From the cell containing the given text, extract its center point as [X, Y] coordinate. 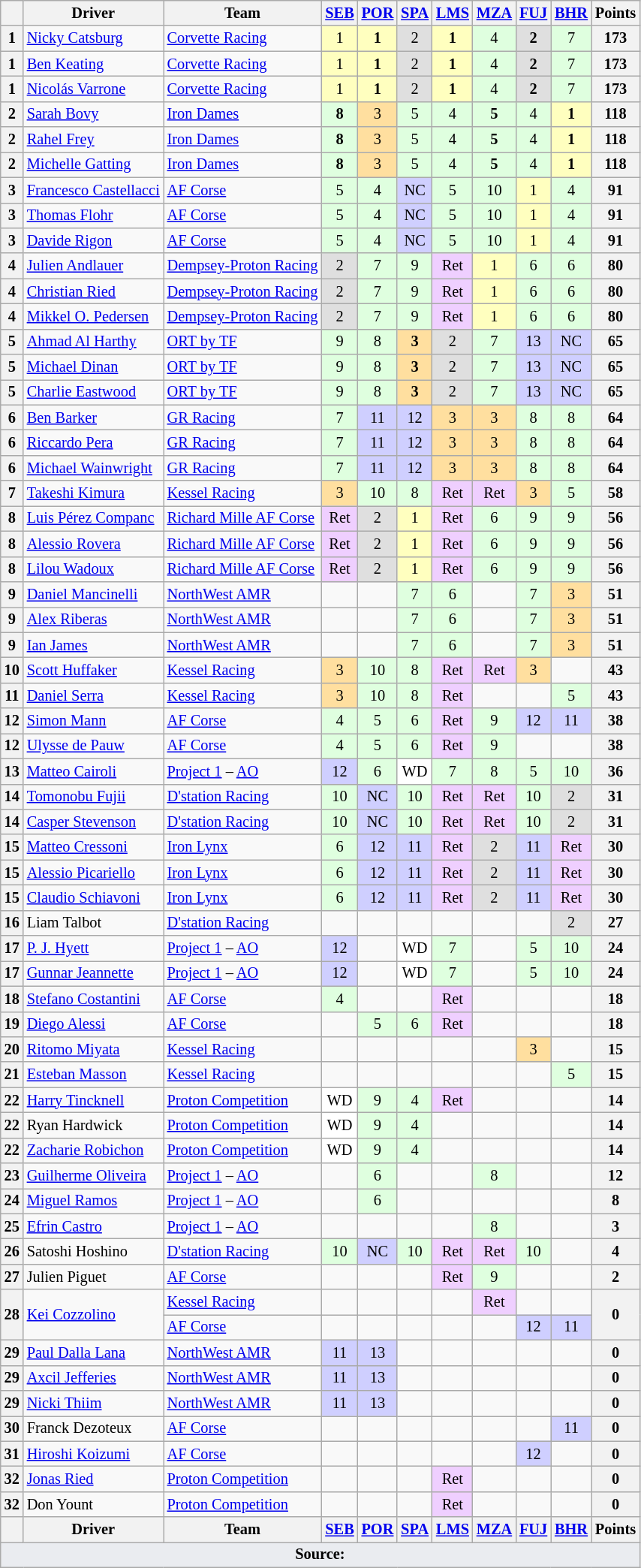
Julien Piguet [93, 1277]
Diego Alessi [93, 1024]
P. J. Hyett [93, 948]
Tomonobu Fujii [93, 797]
Ahmad Al Harthy [93, 342]
16 [12, 923]
Paul Dalla Lana [93, 1352]
Claudio Schiavoni [93, 897]
Don Yount [93, 1504]
Harry Tincknell [93, 1100]
Michael Dinan [93, 367]
36 [615, 771]
Mikkel O. Pedersen [93, 316]
Hiroshi Koizumi [93, 1454]
Davide Rigon [93, 240]
Matteo Cressoni [93, 847]
Ulysse de Pauw [93, 746]
25 [12, 1226]
19 [12, 1024]
Gunnar Jeannette [93, 973]
Source: [320, 1554]
Sarah Bovy [93, 114]
Axcil Jefferies [93, 1378]
58 [615, 493]
Alessio Picariello [93, 873]
23 [12, 1176]
Luis Pérez Companc [93, 518]
Alessio Rovera [93, 544]
Liam Talbot [93, 923]
28 [12, 1314]
Esteban Masson [93, 1075]
Daniel Serra [93, 695]
Charlie Eastwood [93, 392]
Franck Dezoteux [93, 1428]
Nicki Thiim [93, 1403]
20 [12, 1049]
Ritomo Miyata [93, 1049]
Ryan Hardwick [93, 1125]
Julien Andlauer [93, 266]
Riccardo Pera [93, 442]
Simon Mann [93, 721]
Daniel Mancinelli [93, 594]
Rahel Frey [93, 140]
Thomas Flohr [93, 216]
Scott Huffaker [93, 670]
Ben Barker [93, 418]
Christian Ried [93, 291]
Jonas Ried [93, 1479]
Takeshi Kimura [93, 493]
Casper Stevenson [93, 822]
Nicolás Varrone [93, 89]
Satoshi Hoshino [93, 1252]
Ian James [93, 645]
Zacharie Robichon [93, 1150]
Michelle Gatting [93, 164]
Guilherme Oliveira [93, 1176]
Michael Wainwright [93, 468]
Nicky Catsburg [93, 38]
Francesco Castellacci [93, 190]
21 [12, 1075]
Alex Riberas [93, 620]
Stefano Costantini [93, 999]
Kei Cozzolino [93, 1314]
Matteo Cairoli [93, 771]
Efrin Castro [93, 1226]
26 [12, 1252]
Ben Keating [93, 64]
Lilou Wadoux [93, 569]
Miguel Ramos [93, 1201]
